Return [X, Y] of the center of cell containing provided text 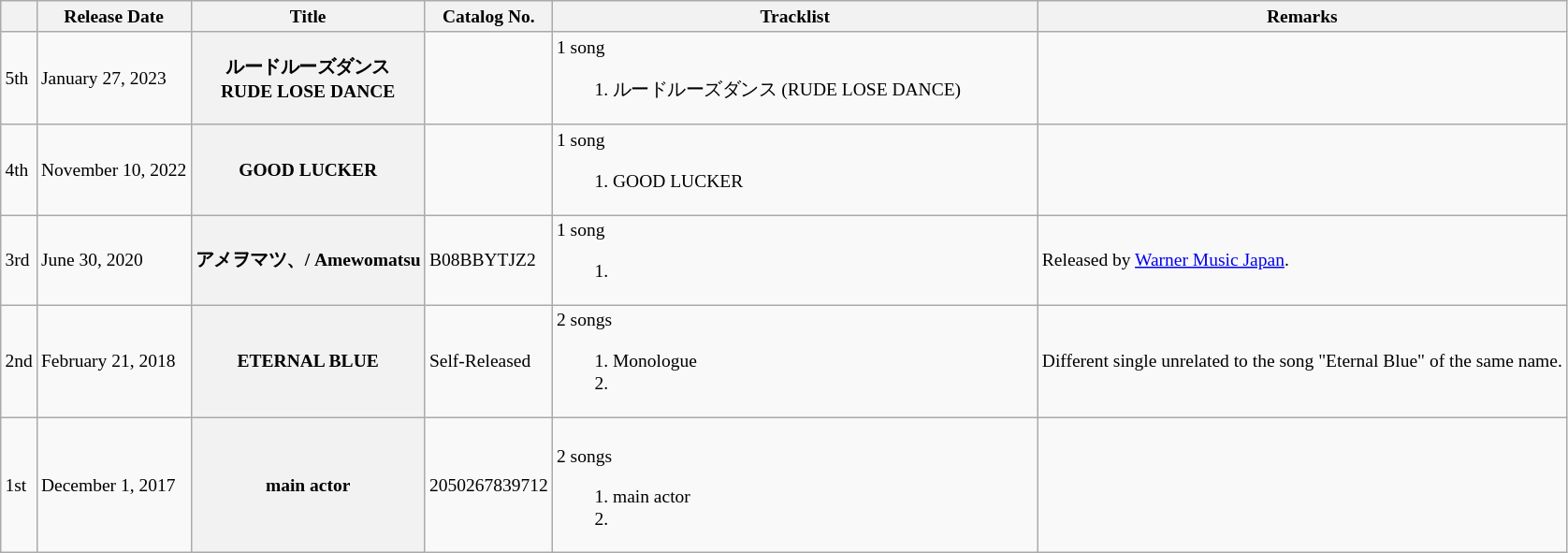
2 songsMonologue [795, 361]
Remarks [1302, 17]
B08BBYTJZ2 [488, 260]
Released by Warner Music Japan. [1302, 260]
2nd [19, 361]
1 songルードルーズダンス (RUDE LOSE DANCE) [795, 79]
Catalog No. [488, 17]
2050267839712 [488, 485]
1st [19, 485]
January 27, 2023 [114, 79]
Tracklist [795, 17]
1 songGOOD LUCKER [795, 169]
GOOD LUCKER [308, 169]
ルードルーズダンスRUDE LOSE DANCE [308, 79]
Title [308, 17]
ETERNAL BLUE [308, 361]
5th [19, 79]
4th [19, 169]
3rd [19, 260]
February 21, 2018 [114, 361]
main actor [308, 485]
2 songsmain actor [795, 485]
Self-Released [488, 361]
アメヲマツ、/ Amewomatsu [308, 260]
Different single unrelated to the song "Eternal Blue" of the same name. [1302, 361]
Release Date [114, 17]
December 1, 2017 [114, 485]
June 30, 2020 [114, 260]
November 10, 2022 [114, 169]
1 song [795, 260]
